Locate the cell with the specified text and output its (x, y) center coordinate. 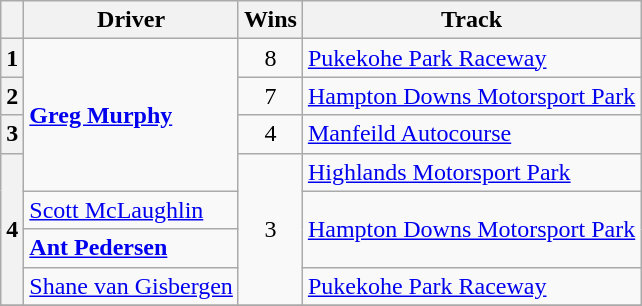
Greg Murphy (132, 115)
Scott McLaughlin (132, 210)
7 (270, 96)
Highlands Motorsport Park (471, 172)
Driver (132, 20)
2 (12, 96)
1 (12, 58)
Wins (270, 20)
Ant Pedersen (132, 248)
Manfeild Autocourse (471, 134)
8 (270, 58)
Shane van Gisbergen (132, 286)
Track (471, 20)
